From the cell containing the given text, extract its center point as [x, y] coordinate. 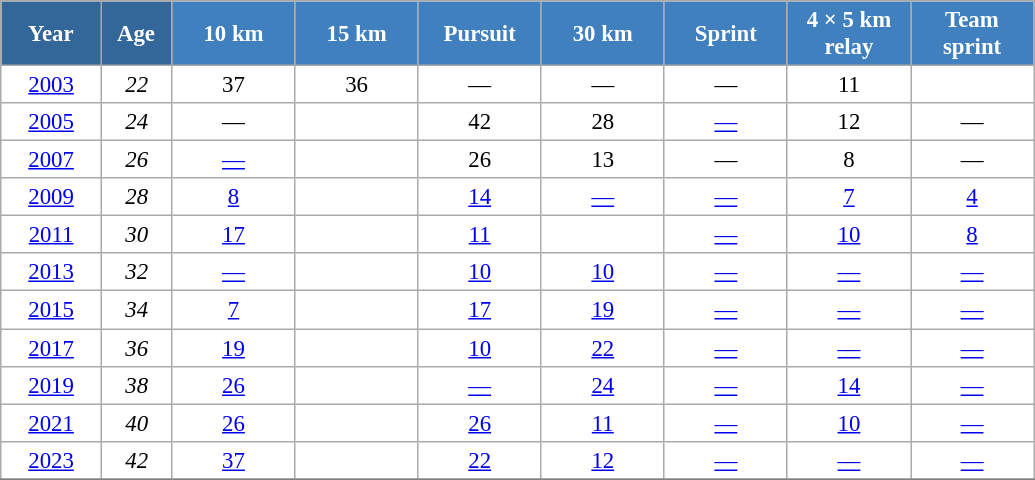
2009 [52, 197]
2021 [52, 423]
38 [136, 385]
2003 [52, 85]
40 [136, 423]
4 × 5 km relay [848, 34]
Year [52, 34]
2013 [52, 273]
15 km [356, 34]
2011 [52, 235]
Pursuit [480, 34]
10 km [234, 34]
Sprint [726, 34]
2005 [52, 122]
4 [972, 197]
32 [136, 273]
13 [602, 160]
Age [136, 34]
2017 [52, 348]
Team sprint [972, 34]
2023 [52, 460]
2019 [52, 385]
34 [136, 310]
2007 [52, 160]
30 km [602, 34]
30 [136, 235]
2015 [52, 310]
